Return (x, y) of the center of cell containing provided text 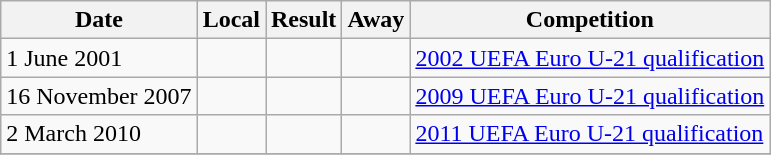
2011 UEFA Euro U-21 qualification (590, 134)
2 March 2010 (99, 134)
Away (376, 20)
Competition (590, 20)
2009 UEFA Euro U-21 qualification (590, 96)
2002 UEFA Euro U-21 qualification (590, 58)
Date (99, 20)
16 November 2007 (99, 96)
Local (231, 20)
Result (304, 20)
1 June 2001 (99, 58)
